For the text-containing cell, return its midpoint in (X, Y) coordinate format. 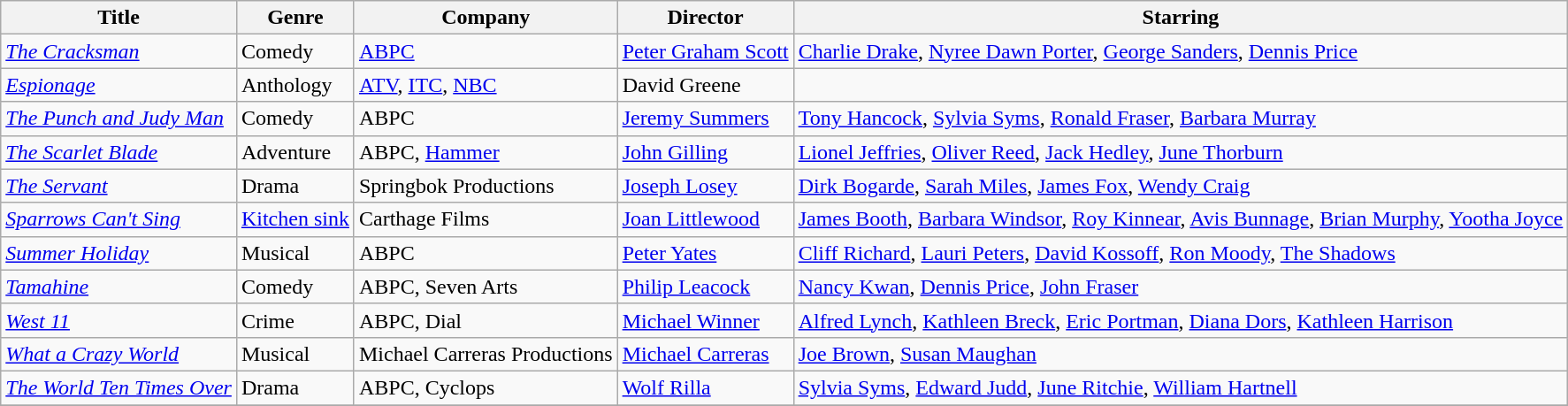
Joseph Losey (706, 186)
Jeremy Summers (706, 119)
Summer Holiday (119, 253)
Wolf Rilla (706, 387)
Genre (295, 18)
Lionel Jeffries, Oliver Reed, Jack Hedley, June Thorburn (1181, 152)
Tamahine (119, 287)
John Gilling (706, 152)
The Servant (119, 186)
What a Crazy World (119, 354)
West 11 (119, 320)
The World Ten Times Over (119, 387)
Michael Carreras Productions (486, 354)
Sylvia Syms, Edward Judd, June Ritchie, William Hartnell (1181, 387)
Joe Brown, Susan Maughan (1181, 354)
ABPC, Seven Arts (486, 287)
Tony Hancock, Sylvia Syms, Ronald Fraser, Barbara Murray (1181, 119)
Charlie Drake, Nyree Dawn Porter, George Sanders, Dennis Price (1181, 51)
Michael Carreras (706, 354)
The Punch and Judy Man (119, 119)
The Scarlet Blade (119, 152)
ABPC, Cyclops (486, 387)
Director (706, 18)
Joan Littlewood (706, 219)
ATV, ITC, NBC (486, 85)
Title (119, 18)
Adventure (295, 152)
Cliff Richard, Lauri Peters, David Kossoff, Ron Moody, The Shadows (1181, 253)
Espionage (119, 85)
Starring (1181, 18)
ABPC, Dial (486, 320)
Nancy Kwan, Dennis Price, John Fraser (1181, 287)
Kitchen sink (295, 219)
David Greene (706, 85)
Michael Winner (706, 320)
Crime (295, 320)
Alfred Lynch, Kathleen Breck, Eric Portman, Diana Dors, Kathleen Harrison (1181, 320)
Sparrows Can't Sing (119, 219)
Philip Leacock (706, 287)
Carthage Films (486, 219)
Dirk Bogarde, Sarah Miles, James Fox, Wendy Craig (1181, 186)
ABPC, Hammer (486, 152)
Peter Yates (706, 253)
Anthology (295, 85)
Springbok Productions (486, 186)
Peter Graham Scott (706, 51)
James Booth, Barbara Windsor, Roy Kinnear, Avis Bunnage, Brian Murphy, Yootha Joyce (1181, 219)
Company (486, 18)
The Cracksman (119, 51)
